Scan for the cell matching the given text and deliver its [x, y] coordinate at center. 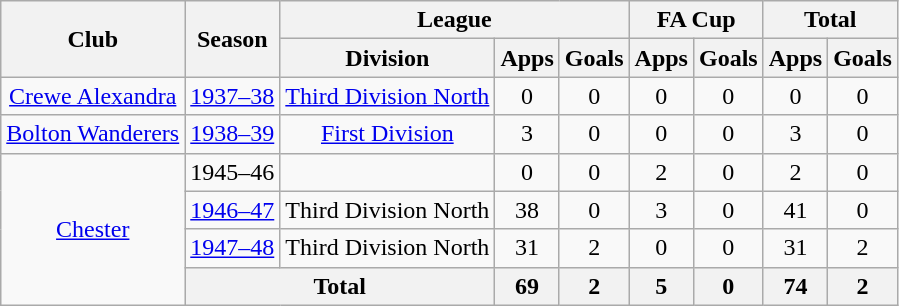
Club [93, 39]
69 [527, 286]
First Division [388, 134]
1947–48 [232, 248]
Chester [93, 229]
League [454, 20]
1937–38 [232, 96]
5 [661, 286]
Bolton Wanderers [93, 134]
74 [795, 286]
38 [527, 210]
41 [795, 210]
1945–46 [232, 172]
Crewe Alexandra [93, 96]
1938–39 [232, 134]
Season [232, 39]
FA Cup [696, 20]
1946–47 [232, 210]
Division [388, 58]
